Pinpoint the cell where the given text exists, returning its [X, Y] midpoint coordinate. 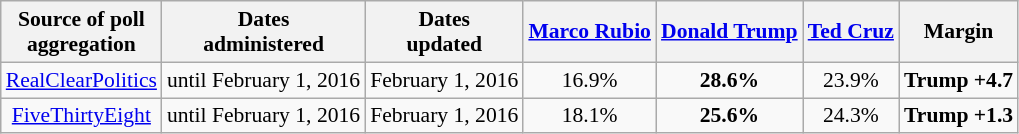
Source of pollaggregation [82, 32]
18.1% [590, 116]
FiveThirtyEight [82, 116]
Datesupdated [444, 32]
24.3% [851, 116]
Donald Trump [730, 32]
16.9% [590, 80]
Datesadministered [264, 32]
Trump +1.3 [958, 116]
Margin [958, 32]
23.9% [851, 80]
25.6% [730, 116]
28.6% [730, 80]
RealClearPolitics [82, 80]
Trump +4.7 [958, 80]
Ted Cruz [851, 32]
Marco Rubio [590, 32]
